Determine the (X, Y) coordinate at the center of the cell enclosing the given text.  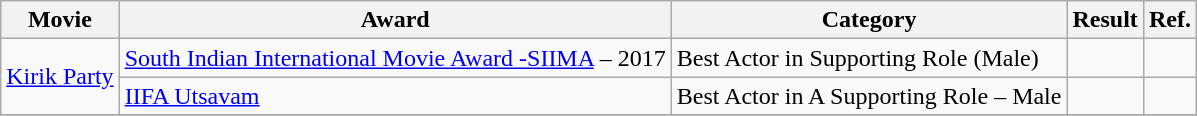
Award (395, 20)
South Indian International Movie Award -SIIMA – 2017 (395, 58)
Best Actor in A Supporting Role – Male (869, 96)
Movie (60, 20)
IIFA Utsavam (395, 96)
Ref. (1170, 20)
Result (1105, 20)
Kirik Party (60, 77)
Best Actor in Supporting Role (Male) (869, 58)
Category (869, 20)
